Return the (X, Y) coordinate for the center point of the cell that contains the specified text.  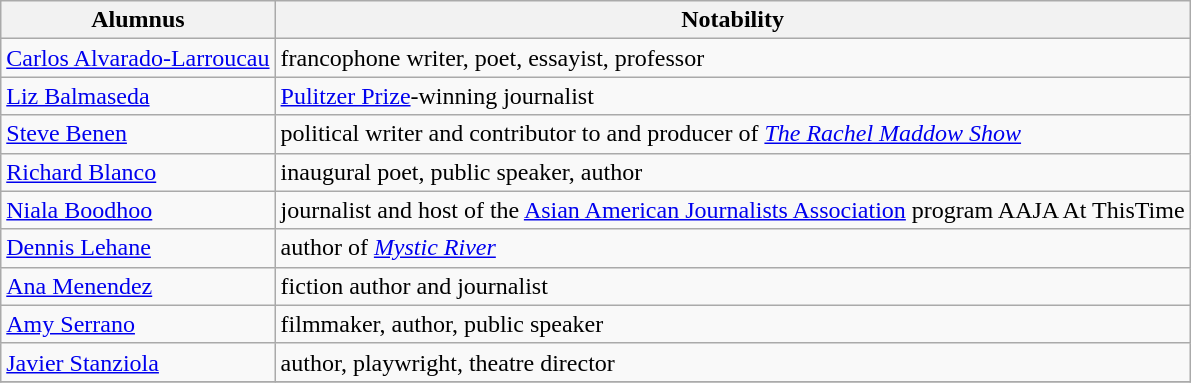
Richard Blanco (138, 172)
Ana Menendez (138, 286)
Niala Boodhoo (138, 210)
political writer and contributor to and producer of The Rachel Maddow Show (732, 134)
Steve Benen (138, 134)
Dennis Lehane (138, 248)
Javier Stanziola (138, 362)
Liz Balmaseda (138, 96)
francophone writer, poet, essayist, professor (732, 58)
Amy Serrano (138, 324)
Carlos Alvarado-Larroucau (138, 58)
fiction author and journalist (732, 286)
Notability (732, 20)
filmmaker, author, public speaker (732, 324)
Alumnus (138, 20)
inaugural poet, public speaker, author (732, 172)
author, playwright, theatre director (732, 362)
Pulitzer Prize-winning journalist (732, 96)
author of Mystic River (732, 248)
journalist and host of the Asian American Journalists Association program AAJA At ThisTime (732, 210)
